Scan for the cell matching the given text and deliver its (x, y) coordinate at center. 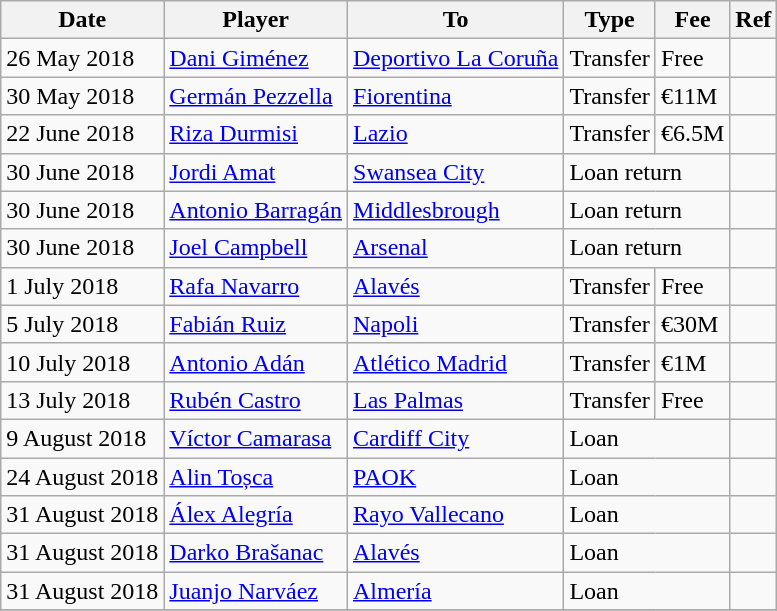
Antonio Barragán (256, 210)
26 May 2018 (82, 58)
Darko Brašanac (256, 553)
€1M (692, 362)
€11M (692, 96)
22 June 2018 (82, 134)
Arsenal (456, 248)
Atlético Madrid (456, 362)
Swansea City (456, 172)
10 July 2018 (82, 362)
Middlesbrough (456, 210)
Riza Durmisi (256, 134)
Joel Campbell (256, 248)
Napoli (456, 324)
Date (82, 20)
Rubén Castro (256, 400)
€30M (692, 324)
Rayo Vallecano (456, 515)
Alin Toșca (256, 477)
To (456, 20)
Ref (754, 20)
Lazio (456, 134)
9 August 2018 (82, 438)
Víctor Camarasa (256, 438)
Fabián Ruiz (256, 324)
Antonio Adán (256, 362)
Almería (456, 591)
Las Palmas (456, 400)
Juanjo Narváez (256, 591)
Rafa Navarro (256, 286)
13 July 2018 (82, 400)
Jordi Amat (256, 172)
Deportivo La Coruña (456, 58)
1 July 2018 (82, 286)
Player (256, 20)
Germán Pezzella (256, 96)
Cardiff City (456, 438)
Dani Giménez (256, 58)
PAOK (456, 477)
30 May 2018 (82, 96)
Fiorentina (456, 96)
24 August 2018 (82, 477)
Álex Alegría (256, 515)
5 July 2018 (82, 324)
Fee (692, 20)
€6.5M (692, 134)
Type (610, 20)
